Extract the (X, Y) coordinate from the center of the cell holding the provided text.  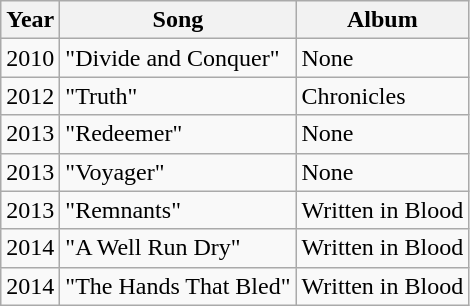
Song (178, 20)
Album (382, 20)
Year (30, 20)
"Redeemer" (178, 134)
"Voyager" (178, 172)
"Truth" (178, 96)
"A Well Run Dry" (178, 248)
2010 (30, 58)
"The Hands That Bled" (178, 286)
"Remnants" (178, 210)
2012 (30, 96)
"Divide and Conquer" (178, 58)
Chronicles (382, 96)
